Identify which cell holds the provided text, then report its [x, y] central coordinate. 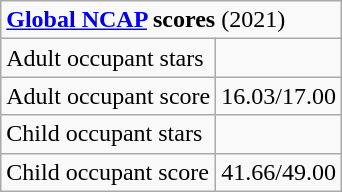
Adult occupant stars [108, 58]
41.66/49.00 [279, 172]
Child occupant stars [108, 134]
16.03/17.00 [279, 96]
Child occupant score [108, 172]
Global NCAP scores (2021) [172, 20]
Adult occupant score [108, 96]
